Return the (X, Y) coordinate for the center point of the cell that contains the specified text.  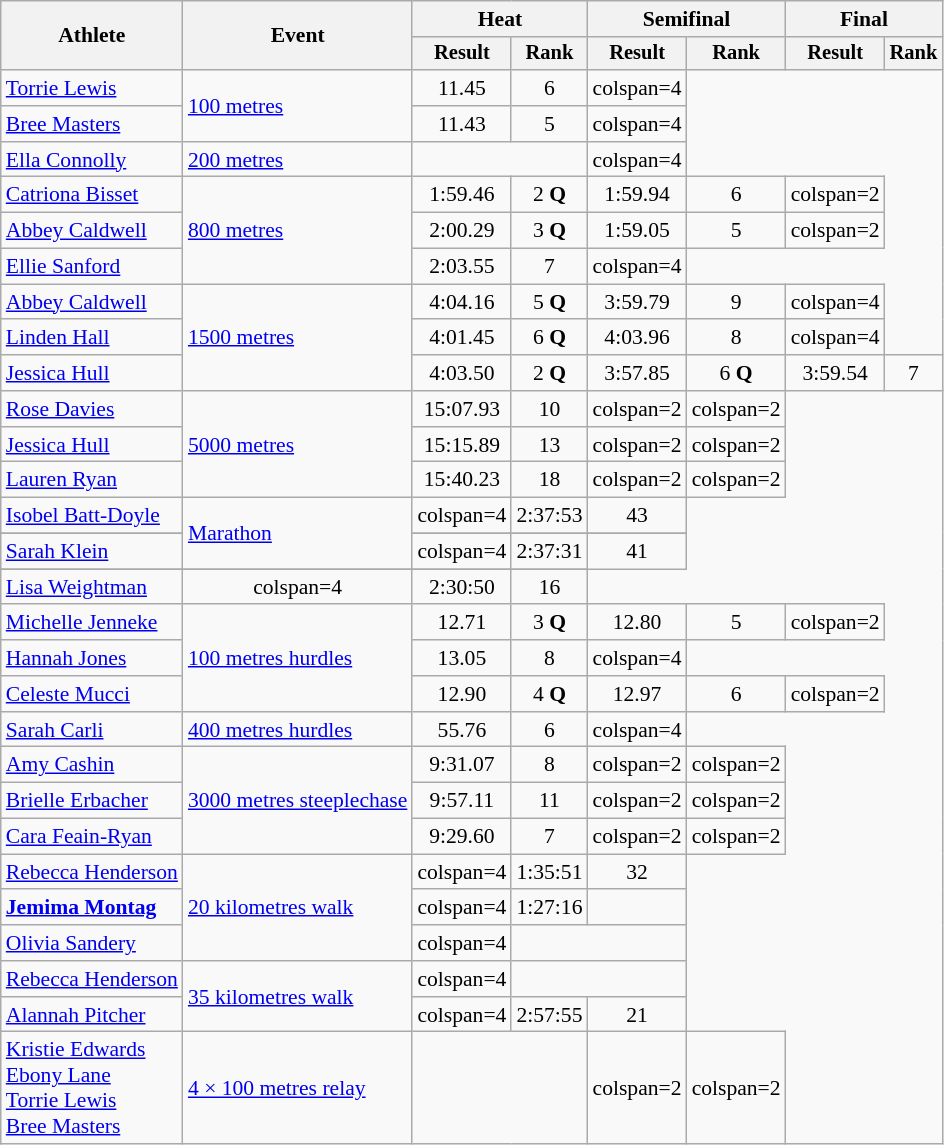
9:29.60 (462, 837)
20 kilometres walk (298, 908)
3:59.79 (638, 302)
2:57:55 (549, 1015)
Rose Davies (92, 409)
Sarah Klein (92, 552)
11.43 (462, 124)
Celeste Mucci (92, 694)
9:57.11 (462, 801)
Ella Connolly (92, 160)
Lisa Weightman (92, 587)
Marathon (298, 534)
21 (638, 1015)
2:03.55 (462, 267)
55.76 (462, 730)
1:59.94 (638, 195)
2:37:53 (549, 516)
Brielle Erbacher (92, 801)
2:00.29 (462, 231)
Sarah Carli (92, 730)
1:59.05 (638, 231)
12.80 (638, 623)
Ellie Sanford (92, 267)
4:03.50 (462, 373)
41 (638, 552)
Linden Hall (92, 338)
4:04.16 (462, 302)
Torrie Lewis (92, 88)
Semifinal (687, 19)
12.71 (462, 623)
35 kilometres walk (298, 996)
9 (736, 302)
Cara Feain-Ryan (92, 837)
Bree Masters (92, 124)
400 metres hurdles (298, 730)
5 Q (549, 302)
4 × 100 metres relay (298, 1088)
13 (549, 445)
Final (864, 19)
4 Q (549, 694)
Lauren Ryan (92, 480)
Jemima Montag (92, 908)
1:59.46 (462, 195)
15:15.89 (462, 445)
2:30:50 (462, 587)
1500 metres (298, 338)
Michelle Jenneke (92, 623)
Olivia Sandery (92, 943)
Alannah Pitcher (92, 1015)
4:01.45 (462, 338)
9:31.07 (462, 765)
10 (549, 409)
3000 metres steeplechase (298, 800)
11 (549, 801)
Hannah Jones (92, 658)
3:59.54 (836, 373)
11.45 (462, 88)
1:27:16 (549, 908)
15:07.93 (462, 409)
18 (549, 480)
15:40.23 (462, 480)
3:57.85 (638, 373)
5000 metres (298, 444)
100 metres (298, 106)
Isobel Batt-Doyle (92, 516)
12.97 (638, 694)
16 (549, 587)
100 metres hurdles (298, 658)
Catriona Bisset (92, 195)
Kristie EdwardsEbony LaneTorrie LewisBree Masters (92, 1088)
Event (298, 36)
32 (638, 872)
1:35:51 (549, 872)
13.05 (462, 658)
2:37:31 (549, 552)
43 (638, 516)
Heat (500, 19)
Athlete (92, 36)
Amy Cashin (92, 765)
4:03.96 (638, 338)
200 metres (298, 160)
12.90 (462, 694)
800 metres (298, 230)
